Scan for the cell matching the given text and deliver its (x, y) coordinate at center. 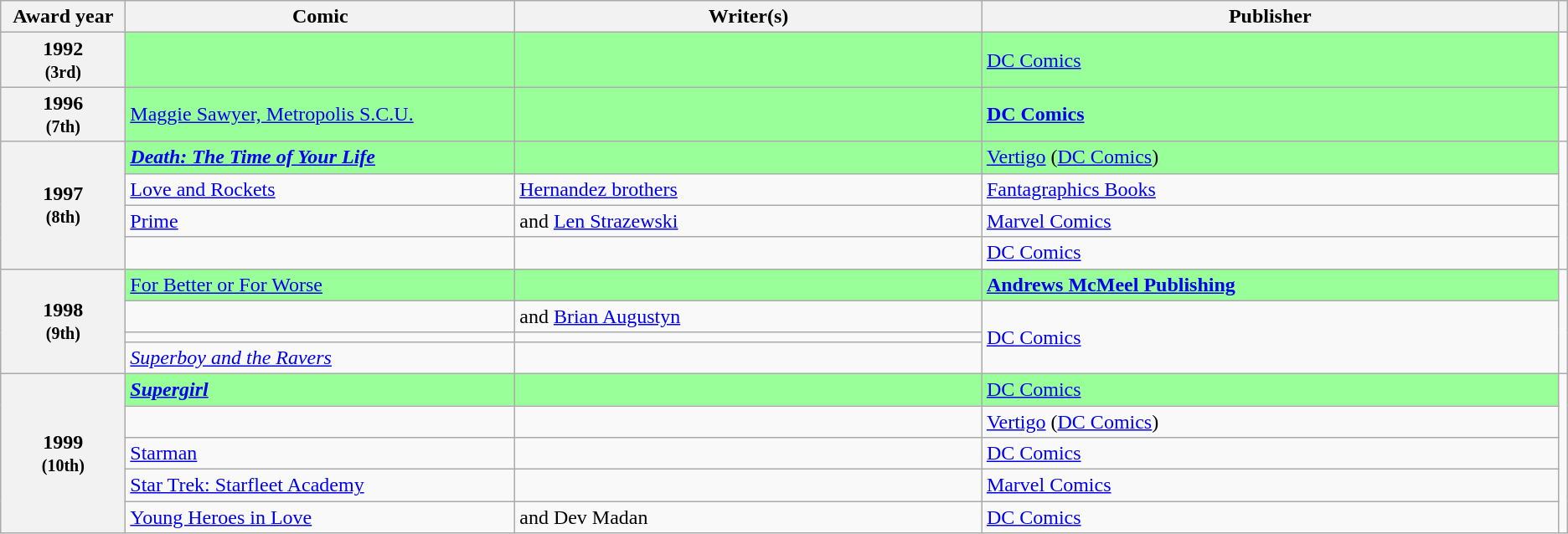
Death: The Time of Your Life (320, 157)
and Brian Augustyn (749, 316)
Award year (64, 17)
1992(3rd) (64, 60)
and Len Strazewski (749, 221)
Hernandez brothers (749, 189)
1996(7th) (64, 114)
Publisher (1270, 17)
and Dev Madan (749, 517)
Starman (320, 454)
Young Heroes in Love (320, 517)
1997(8th) (64, 205)
Prime (320, 221)
For Better or For Worse (320, 285)
Maggie Sawyer, Metropolis S.C.U. (320, 114)
Supergirl (320, 389)
Andrews McMeel Publishing (1270, 285)
Superboy and the Ravers (320, 357)
1998(9th) (64, 321)
Fantagraphics Books (1270, 189)
Love and Rockets (320, 189)
1999(10th) (64, 453)
Comic (320, 17)
Star Trek: Starfleet Academy (320, 485)
Writer(s) (749, 17)
